Return [x, y] of the center of cell containing provided text 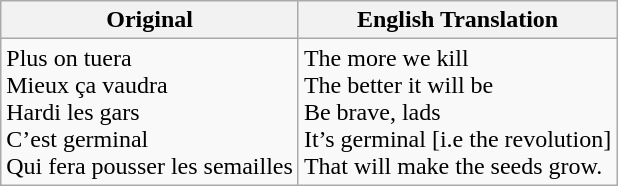
Plus on tueraMieux ça vaudraHardi les garsC’est germinalQui fera pousser les semailles [150, 112]
Original [150, 20]
English Translation [457, 20]
The more we killThe better it will beBe brave, ladsIt’s germinal [i.e the revolution]That will make the seeds grow. [457, 112]
